Provide the [X, Y] coordinate of the cell's center where the given text is located.  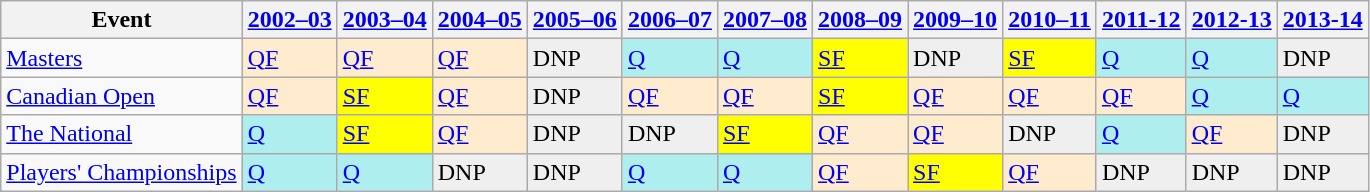
2011-12 [1141, 20]
The National [122, 134]
Masters [122, 58]
2002–03 [290, 20]
2006–07 [670, 20]
Event [122, 20]
Players' Championships [122, 172]
2012-13 [1232, 20]
2009–10 [956, 20]
2013-14 [1322, 20]
2004–05 [480, 20]
Canadian Open [122, 96]
2003–04 [384, 20]
2005–06 [574, 20]
2008–09 [860, 20]
2010–11 [1050, 20]
2007–08 [764, 20]
